Return (x, y) of the center of cell containing provided text 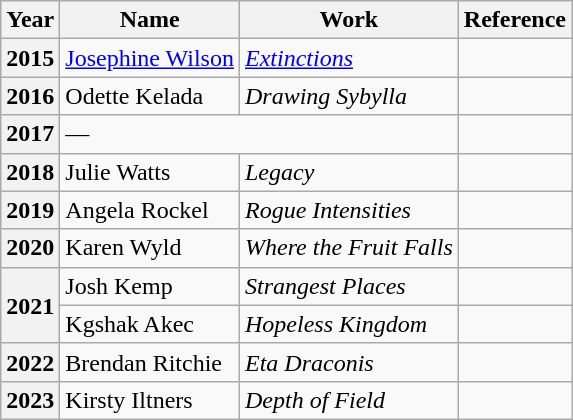
— (259, 134)
Rogue Intensities (348, 210)
2019 (30, 210)
Where the Fruit Falls (348, 248)
Extinctions (348, 58)
2018 (30, 172)
2016 (30, 96)
Kirsty Iltners (150, 400)
Josh Kemp (150, 286)
Karen Wyld (150, 248)
Kgshak Akec (150, 324)
Angela Rockel (150, 210)
2022 (30, 362)
Work (348, 20)
2021 (30, 305)
2017 (30, 134)
2023 (30, 400)
Strangest Places (348, 286)
Year (30, 20)
Name (150, 20)
2015 (30, 58)
Josephine Wilson (150, 58)
2020 (30, 248)
Julie Watts (150, 172)
Eta Draconis (348, 362)
Odette Kelada (150, 96)
Brendan Ritchie (150, 362)
Depth of Field (348, 400)
Reference (514, 20)
Drawing Sybylla (348, 96)
Legacy (348, 172)
Hopeless Kingdom (348, 324)
